Output the [x, y] coordinate of the center of the cell containing the given text.  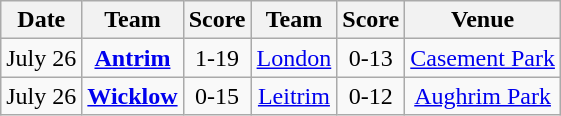
Date [42, 20]
Leitrim [294, 96]
0-13 [371, 58]
Casement Park [483, 58]
London [294, 58]
0-15 [217, 96]
Antrim [132, 58]
Aughrim Park [483, 96]
1-19 [217, 58]
Wicklow [132, 96]
0-12 [371, 96]
Venue [483, 20]
